Return the (x, y) coordinate for the center point of the cell that contains the specified text.  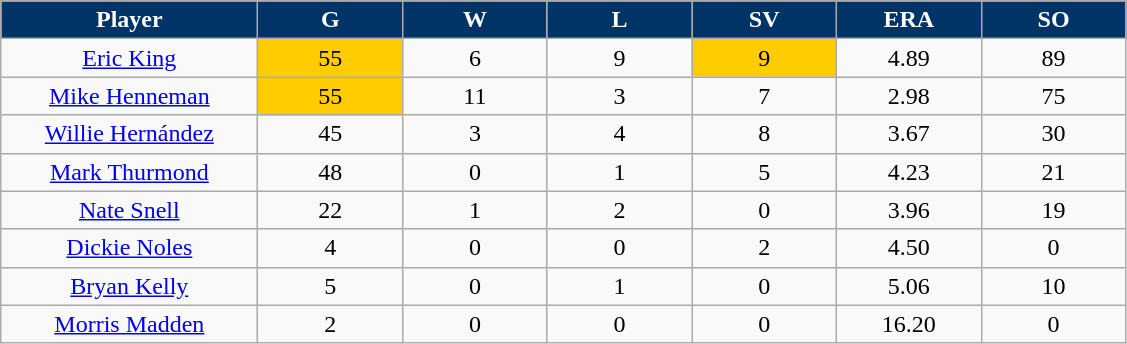
30 (1054, 134)
Bryan Kelly (130, 286)
21 (1054, 172)
8 (764, 134)
3.96 (910, 210)
48 (330, 172)
22 (330, 210)
SO (1054, 20)
3.67 (910, 134)
Mike Henneman (130, 96)
4.89 (910, 58)
4.23 (910, 172)
45 (330, 134)
SV (764, 20)
2.98 (910, 96)
Morris Madden (130, 324)
11 (476, 96)
4.50 (910, 248)
Mark Thurmond (130, 172)
Dickie Noles (130, 248)
19 (1054, 210)
6 (476, 58)
G (330, 20)
Player (130, 20)
10 (1054, 286)
75 (1054, 96)
ERA (910, 20)
Eric King (130, 58)
89 (1054, 58)
7 (764, 96)
W (476, 20)
Willie Hernández (130, 134)
5.06 (910, 286)
Nate Snell (130, 210)
16.20 (910, 324)
L (620, 20)
